Provide the (X, Y) coordinate of the cell's center where the given text is located.  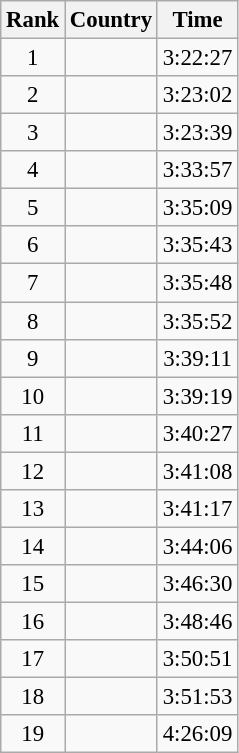
3:35:09 (197, 208)
12 (33, 471)
3:22:27 (197, 58)
10 (33, 396)
4:26:09 (197, 734)
3:35:48 (197, 283)
19 (33, 734)
3:41:17 (197, 509)
8 (33, 321)
Rank (33, 20)
17 (33, 659)
16 (33, 621)
3:39:19 (197, 396)
3:35:52 (197, 321)
13 (33, 509)
3:41:08 (197, 471)
3:51:53 (197, 697)
6 (33, 245)
11 (33, 433)
1 (33, 58)
3:23:39 (197, 133)
14 (33, 546)
3:40:27 (197, 433)
7 (33, 283)
2 (33, 95)
3:46:30 (197, 584)
15 (33, 584)
3:23:02 (197, 95)
5 (33, 208)
3:44:06 (197, 546)
4 (33, 170)
3:35:43 (197, 245)
9 (33, 358)
3:33:57 (197, 170)
3:39:11 (197, 358)
Time (197, 20)
3:50:51 (197, 659)
Country (112, 20)
3:48:46 (197, 621)
3 (33, 133)
18 (33, 697)
